Return the (x, y) coordinate for the center point of the cell that contains the specified text.  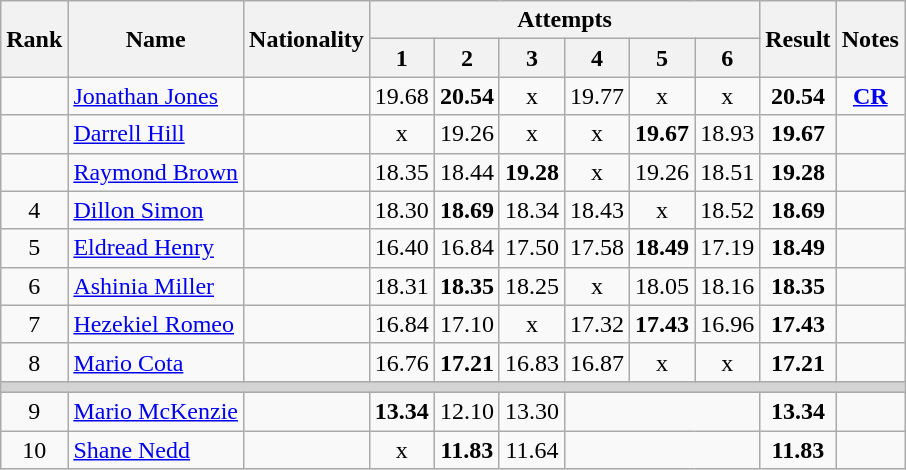
Rank (34, 39)
2 (466, 58)
18.52 (728, 210)
Ashinia Miller (156, 286)
13.30 (532, 411)
18.93 (728, 134)
19.68 (402, 96)
17.58 (598, 248)
Result (798, 39)
Shane Nedd (156, 449)
Hezekiel Romeo (156, 324)
16.96 (728, 324)
Dillon Simon (156, 210)
Mario McKenzie (156, 411)
12.10 (466, 411)
Raymond Brown (156, 172)
17.19 (728, 248)
8 (34, 362)
18.25 (532, 286)
9 (34, 411)
CR (870, 96)
16.76 (402, 362)
16.87 (598, 362)
16.83 (532, 362)
10 (34, 449)
Notes (870, 39)
17.32 (598, 324)
18.05 (662, 286)
Darrell Hill (156, 134)
Jonathan Jones (156, 96)
Nationality (307, 39)
Mario Cota (156, 362)
18.30 (402, 210)
18.51 (728, 172)
17.10 (466, 324)
17.50 (532, 248)
18.43 (598, 210)
Attempts (564, 20)
18.44 (466, 172)
Eldread Henry (156, 248)
Name (156, 39)
7 (34, 324)
19.77 (598, 96)
18.16 (728, 286)
18.31 (402, 286)
16.40 (402, 248)
1 (402, 58)
11.64 (532, 449)
3 (532, 58)
18.34 (532, 210)
